Capture the cell that displays the provided text and extract its (x, y) central coordinate. 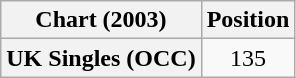
UK Singles (OCC) (101, 58)
Chart (2003) (101, 20)
Position (248, 20)
135 (248, 58)
